Provide the [x, y] coordinate of the cell's center where the given text is located.  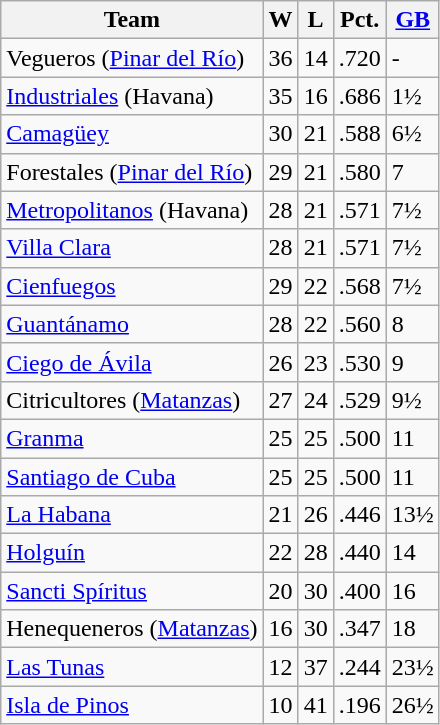
24 [316, 400]
.440 [360, 553]
.568 [360, 286]
La Habana [132, 515]
.580 [360, 172]
Holguín [132, 553]
Cienfuegos [132, 286]
Forestales (Pinar del Río) [132, 172]
.244 [360, 667]
.720 [360, 58]
GB [412, 20]
26½ [412, 705]
.347 [360, 629]
18 [412, 629]
Camagüey [132, 134]
Henequeneros (Matanzas) [132, 629]
9 [412, 362]
35 [280, 96]
.530 [360, 362]
.560 [360, 324]
Granma [132, 438]
Team [132, 20]
Industriales (Havana) [132, 96]
27 [280, 400]
.686 [360, 96]
7 [412, 172]
10 [280, 705]
.400 [360, 591]
Citricultores (Matanzas) [132, 400]
8 [412, 324]
Metropolitanos (Havana) [132, 210]
37 [316, 667]
20 [280, 591]
6½ [412, 134]
23 [316, 362]
W [280, 20]
9½ [412, 400]
Pct. [360, 20]
.196 [360, 705]
L [316, 20]
.529 [360, 400]
1½ [412, 96]
.446 [360, 515]
23½ [412, 667]
Guantánamo [132, 324]
Isla de Pinos [132, 705]
41 [316, 705]
.588 [360, 134]
- [412, 58]
Vegueros (Pinar del Río) [132, 58]
Santiago de Cuba [132, 477]
Sancti Spíritus [132, 591]
36 [280, 58]
Las Tunas [132, 667]
12 [280, 667]
13½ [412, 515]
Villa Clara [132, 248]
Ciego de Ávila [132, 362]
